For the text-containing cell, return its midpoint in [X, Y] coordinate format. 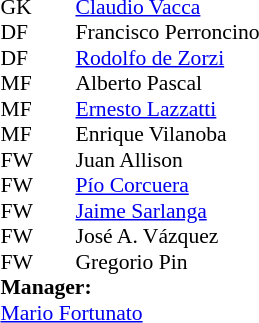
Enrique Vilanoba [167, 135]
Jaime Sarlanga [167, 211]
Pío Corcuera [167, 185]
Alberto Pascal [167, 83]
Gregorio Pin [167, 262]
Rodolfo de Zorzi [167, 58]
Manager: [130, 287]
Francisco Perroncino [167, 33]
José A. Vázquez [167, 237]
Juan Allison [167, 160]
Ernesto Lazzatti [167, 109]
